Search for the cell housing the specified text and yield its [x, y] center coordinate. 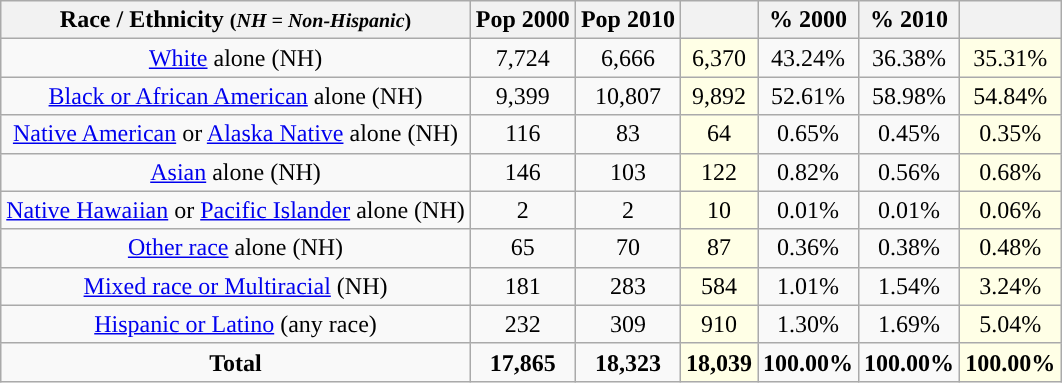
0.06% [1010, 210]
58.98% [910, 96]
Total [236, 362]
0.36% [808, 248]
Black or African American alone (NH) [236, 96]
1.54% [910, 286]
0.82% [808, 172]
9,892 [718, 96]
Hispanic or Latino (any race) [236, 324]
54.84% [1010, 96]
65 [522, 248]
17,865 [522, 362]
10 [718, 210]
5.04% [1010, 324]
83 [628, 134]
9,399 [522, 96]
35.31% [1010, 58]
Asian alone (NH) [236, 172]
3.24% [1010, 286]
White alone (NH) [236, 58]
232 [522, 324]
283 [628, 286]
1.30% [808, 324]
146 [522, 172]
Pop 2010 [628, 20]
6,666 [628, 58]
6,370 [718, 58]
116 [522, 134]
0.48% [1010, 248]
0.45% [910, 134]
910 [718, 324]
52.61% [808, 96]
36.38% [910, 58]
0.65% [808, 134]
584 [718, 286]
43.24% [808, 58]
% 2000 [808, 20]
Native American or Alaska Native alone (NH) [236, 134]
309 [628, 324]
Pop 2000 [522, 20]
Race / Ethnicity (NH = Non-Hispanic) [236, 20]
70 [628, 248]
18,323 [628, 362]
18,039 [718, 362]
0.38% [910, 248]
Mixed race or Multiracial (NH) [236, 286]
122 [718, 172]
0.56% [910, 172]
% 2010 [910, 20]
1.69% [910, 324]
64 [718, 134]
0.68% [1010, 172]
Other race alone (NH) [236, 248]
7,724 [522, 58]
103 [628, 172]
1.01% [808, 286]
10,807 [628, 96]
181 [522, 286]
0.35% [1010, 134]
87 [718, 248]
Native Hawaiian or Pacific Islander alone (NH) [236, 210]
